Output the [X, Y] coordinate of the center of the cell containing the given text.  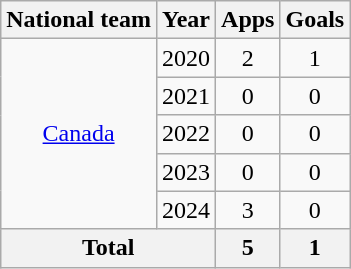
Apps [248, 20]
3 [248, 210]
2024 [186, 210]
Year [186, 20]
5 [248, 248]
2 [248, 58]
Goals [315, 20]
2021 [186, 96]
2023 [186, 172]
2022 [186, 134]
Canada [79, 134]
National team [79, 20]
Total [108, 248]
2020 [186, 58]
